Return the [X, Y] coordinate for the center point of the cell that contains the specified text.  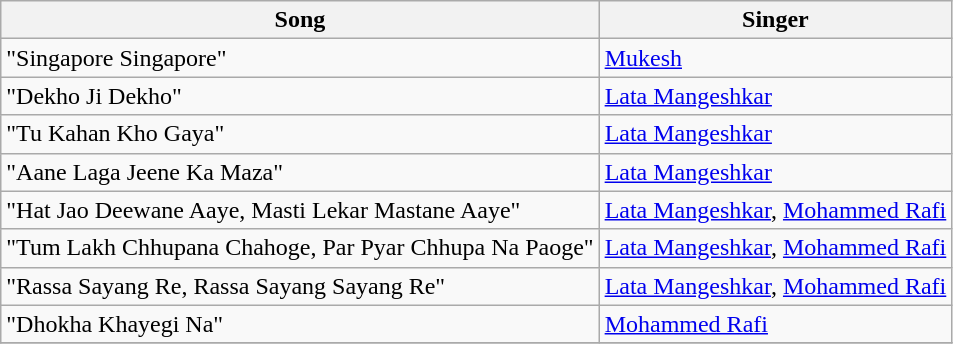
"Tum Lakh Chhupana Chahoge, Par Pyar Chhupa Na Paoge" [300, 248]
"Hat Jao Deewane Aaye, Masti Lekar Mastane Aaye" [300, 210]
"Tu Kahan Kho Gaya" [300, 134]
"Dhokha Khayegi Na" [300, 324]
Mukesh [776, 58]
Song [300, 20]
Singer [776, 20]
"Dekho Ji Dekho" [300, 96]
"Singapore Singapore" [300, 58]
Mohammed Rafi [776, 324]
"Aane Laga Jeene Ka Maza" [300, 172]
"Rassa Sayang Re, Rassa Sayang Sayang Re" [300, 286]
